Pinpoint the cell where the given text exists, returning its (x, y) midpoint coordinate. 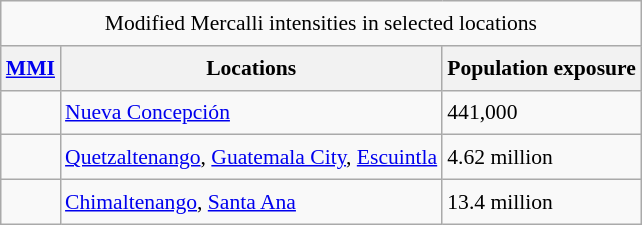
13.4 million (542, 202)
Quetzaltenango, Guatemala City, Escuintla (251, 158)
Locations (251, 68)
Population exposure (542, 68)
Modified Mercalli intensities in selected locations (321, 24)
Nueva Concepción (251, 112)
441,000 (542, 112)
MMI (30, 68)
4.62 million (542, 158)
Chimaltenango, Santa Ana (251, 202)
